Return [X, Y] of the center of cell containing provided text 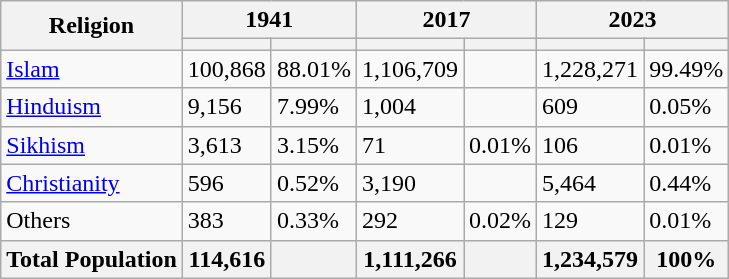
2017 [446, 20]
Religion [92, 26]
0.52% [314, 183]
0.44% [686, 183]
1,234,579 [590, 259]
5,464 [590, 183]
383 [226, 221]
Islam [92, 69]
0.33% [314, 221]
9,156 [226, 107]
1,111,266 [410, 259]
609 [590, 107]
1,106,709 [410, 69]
596 [226, 183]
88.01% [314, 69]
114,616 [226, 259]
106 [590, 145]
3,613 [226, 145]
Christianity [92, 183]
100% [686, 259]
7.99% [314, 107]
99.49% [686, 69]
3,190 [410, 183]
129 [590, 221]
Others [92, 221]
100,868 [226, 69]
2023 [633, 20]
3.15% [314, 145]
0.02% [500, 221]
71 [410, 145]
Total Population [92, 259]
Sikhism [92, 145]
Hinduism [92, 107]
0.05% [686, 107]
1,228,271 [590, 69]
292 [410, 221]
1,004 [410, 107]
1941 [269, 20]
